Identify which cell holds the provided text, then report its [X, Y] central coordinate. 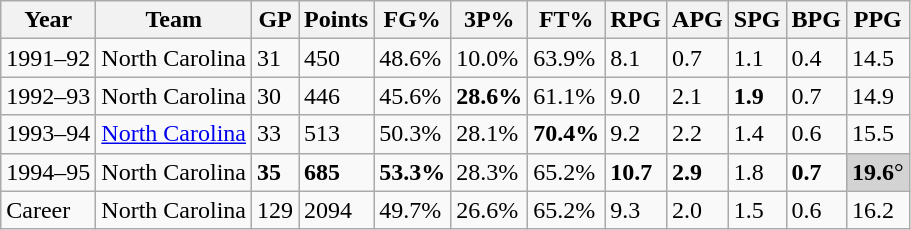
446 [336, 96]
450 [336, 58]
16.2 [878, 210]
129 [276, 210]
2094 [336, 210]
685 [336, 172]
49.7% [412, 210]
30 [276, 96]
1.1 [757, 58]
FT% [566, 20]
BPG [816, 20]
RPG [636, 20]
8.1 [636, 58]
26.6% [490, 210]
2.2 [698, 134]
Team [174, 20]
19.6° [878, 172]
513 [336, 134]
1992–93 [48, 96]
28.3% [490, 172]
2.1 [698, 96]
28.1% [490, 134]
53.3% [412, 172]
Points [336, 20]
Career [48, 210]
APG [698, 20]
33 [276, 134]
1.4 [757, 134]
48.6% [412, 58]
SPG [757, 20]
14.5 [878, 58]
0.4 [816, 58]
35 [276, 172]
9.2 [636, 134]
50.3% [412, 134]
9.3 [636, 210]
1993–94 [48, 134]
10.0% [490, 58]
9.0 [636, 96]
1994–95 [48, 172]
61.1% [566, 96]
1.8 [757, 172]
1.5 [757, 210]
31 [276, 58]
10.7 [636, 172]
2.0 [698, 210]
3P% [490, 20]
70.4% [566, 134]
2.9 [698, 172]
63.9% [566, 58]
14.9 [878, 96]
1991–92 [48, 58]
Year [48, 20]
28.6% [490, 96]
FG% [412, 20]
15.5 [878, 134]
1.9 [757, 96]
GP [276, 20]
PPG [878, 20]
45.6% [412, 96]
